Return the [x, y] coordinate for the center point of the cell that contains the specified text.  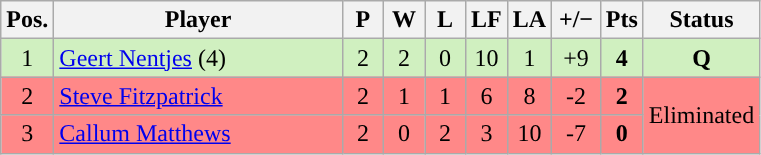
Geert Nentjes (4) [198, 58]
Status [701, 20]
L [444, 20]
Pts [622, 20]
W [404, 20]
+/− [576, 20]
6 [487, 96]
P [362, 20]
Eliminated [701, 115]
-2 [576, 96]
8 [529, 96]
Callum Matthews [198, 134]
LA [529, 20]
4 [622, 58]
Player [198, 20]
LF [487, 20]
Q [701, 58]
Steve Fitzpatrick [198, 96]
Pos. [28, 20]
-7 [576, 134]
+9 [576, 58]
